Search for the cell housing the specified text and yield its [X, Y] center coordinate. 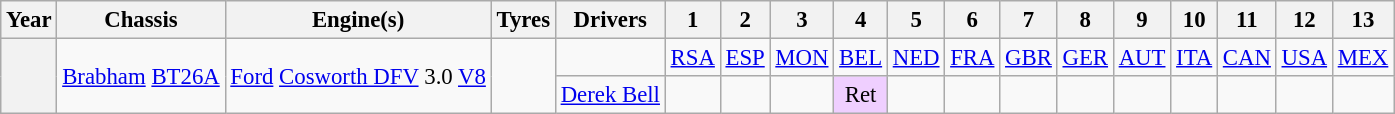
3 [802, 20]
AUT [1142, 58]
CAN [1248, 58]
GBR [1028, 58]
2 [745, 20]
9 [1142, 20]
Brabham BT26A [141, 76]
Ford Cosworth DFV 3.0 V8 [358, 76]
MON [802, 58]
Drivers [610, 20]
10 [1194, 20]
ESP [745, 58]
4 [861, 20]
13 [1362, 20]
11 [1248, 20]
NED [916, 58]
5 [916, 20]
Tyres [523, 20]
MEX [1362, 58]
ITA [1194, 58]
Derek Bell [610, 95]
Engine(s) [358, 20]
1 [692, 20]
Ret [861, 95]
FRA [972, 58]
RSA [692, 58]
8 [1085, 20]
GER [1085, 58]
Chassis [141, 20]
12 [1304, 20]
6 [972, 20]
Year [29, 20]
BEL [861, 58]
7 [1028, 20]
USA [1304, 58]
